Pinpoint the cell where the given text exists, returning its [x, y] midpoint coordinate. 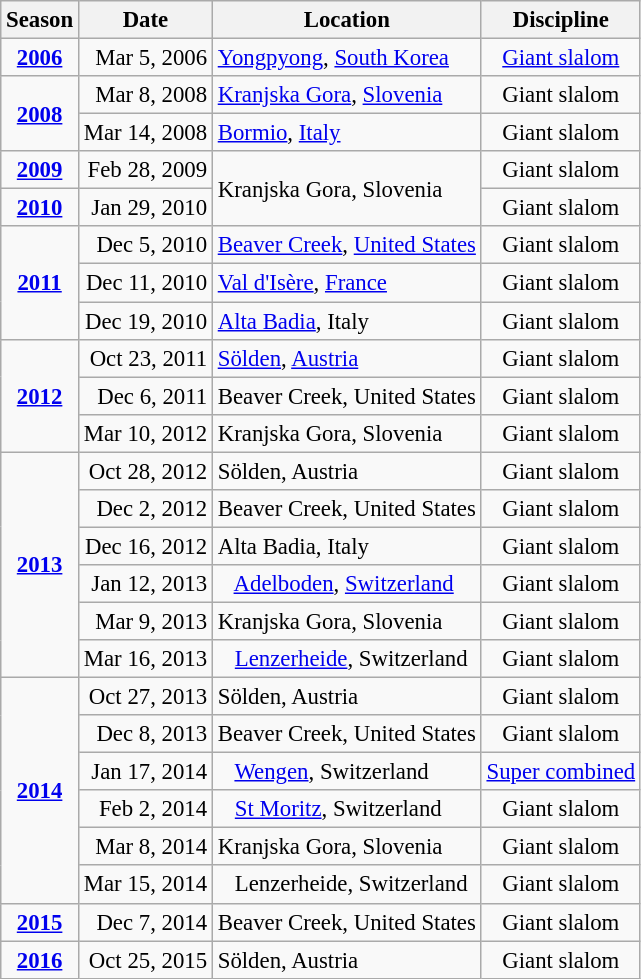
Season [40, 20]
2011 [40, 282]
Bormio, Italy [346, 133]
Jan 17, 2014 [145, 772]
Jan 12, 2013 [145, 584]
St Moritz, Switzerland [346, 809]
Mar 15, 2014 [145, 885]
Mar 8, 2014 [145, 847]
Dec 8, 2013 [145, 734]
Mar 8, 2008 [145, 95]
Super combined [560, 772]
Oct 25, 2015 [145, 960]
Dec 6, 2011 [145, 396]
Yongpyong, South Korea [346, 58]
Wengen, Switzerland [346, 772]
2010 [40, 208]
2016 [40, 960]
Mar 16, 2013 [145, 659]
Oct 27, 2013 [145, 697]
Feb 28, 2009 [145, 170]
Date [145, 20]
Mar 10, 2012 [145, 433]
Dec 5, 2010 [145, 245]
Dec 7, 2014 [145, 922]
Dec 11, 2010 [145, 283]
2015 [40, 922]
Mar 14, 2008 [145, 133]
2008 [40, 114]
Adelboden, Switzerland [346, 584]
Oct 23, 2011 [145, 358]
2014 [40, 791]
Discipline [560, 20]
Jan 29, 2010 [145, 208]
Dec 2, 2012 [145, 509]
Mar 5, 2006 [145, 58]
2013 [40, 565]
Feb 2, 2014 [145, 809]
2012 [40, 396]
Mar 9, 2013 [145, 621]
Val d'Isère, France [346, 283]
Dec 19, 2010 [145, 321]
2009 [40, 170]
2006 [40, 58]
Dec 16, 2012 [145, 546]
Location [346, 20]
Oct 28, 2012 [145, 471]
